Find where the given text appears and provide that cell's center as [X, Y] coordinate. 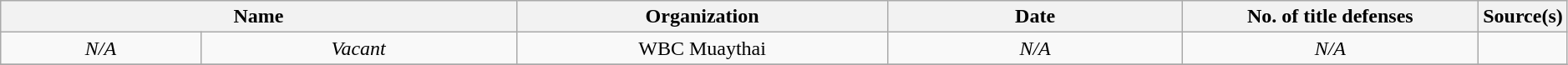
WBC Muaythai [702, 48]
Date [1035, 17]
Name [259, 17]
Source(s) [1524, 17]
No. of title defenses [1330, 17]
Vacant [358, 48]
Organization [702, 17]
